Find where the given text appears and provide that cell's center as (X, Y) coordinate. 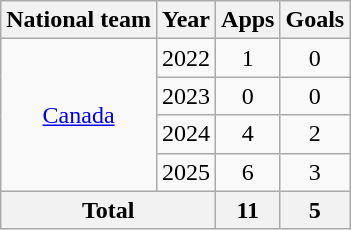
Total (108, 210)
4 (248, 134)
11 (248, 210)
2 (315, 134)
Goals (315, 20)
Year (186, 20)
6 (248, 172)
3 (315, 172)
Apps (248, 20)
2023 (186, 96)
2025 (186, 172)
5 (315, 210)
1 (248, 58)
2024 (186, 134)
2022 (186, 58)
National team (79, 20)
Canada (79, 115)
